Locate the cell with the specified text and output its (X, Y) center coordinate. 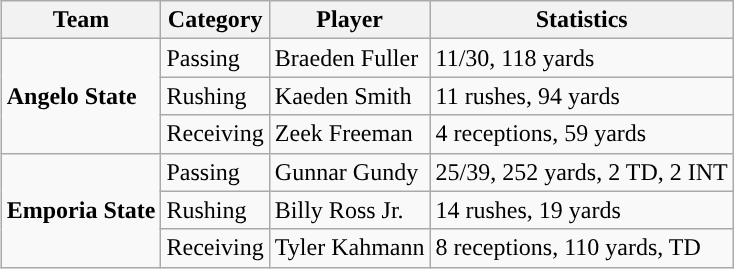
Emporia State (81, 210)
Tyler Kahmann (350, 248)
8 receptions, 110 yards, TD (582, 248)
Player (350, 20)
11/30, 118 yards (582, 58)
Billy Ross Jr. (350, 210)
Zeek Freeman (350, 134)
14 rushes, 19 yards (582, 210)
4 receptions, 59 yards (582, 134)
Gunnar Gundy (350, 172)
25/39, 252 yards, 2 TD, 2 INT (582, 172)
Braeden Fuller (350, 58)
Angelo State (81, 96)
11 rushes, 94 yards (582, 96)
Category (215, 20)
Statistics (582, 20)
Kaeden Smith (350, 96)
Team (81, 20)
